Capture the cell that displays the provided text and extract its (x, y) central coordinate. 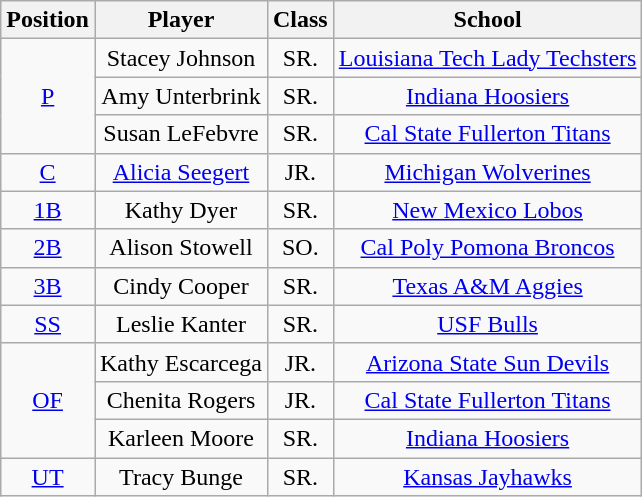
Louisiana Tech Lady Techsters (488, 58)
SS (48, 324)
Class (300, 20)
Amy Unterbrink (180, 96)
Alison Stowell (180, 248)
C (48, 172)
Michigan Wolverines (488, 172)
New Mexico Lobos (488, 210)
Tracy Bunge (180, 477)
2B (48, 248)
3B (48, 286)
Kansas Jayhawks (488, 477)
1B (48, 210)
Karleen Moore (180, 438)
P (48, 96)
Position (48, 20)
Kathy Escarcega (180, 362)
Texas A&M Aggies (488, 286)
Leslie Kanter (180, 324)
USF Bulls (488, 324)
Cal Poly Pomona Broncos (488, 248)
School (488, 20)
Susan LeFebvre (180, 134)
Arizona State Sun Devils (488, 362)
OF (48, 400)
SO. (300, 248)
Kathy Dyer (180, 210)
UT (48, 477)
Cindy Cooper (180, 286)
Player (180, 20)
Alicia Seegert (180, 172)
Chenita Rogers (180, 400)
Stacey Johnson (180, 58)
